Locate the cell with the specified text and output its [X, Y] center coordinate. 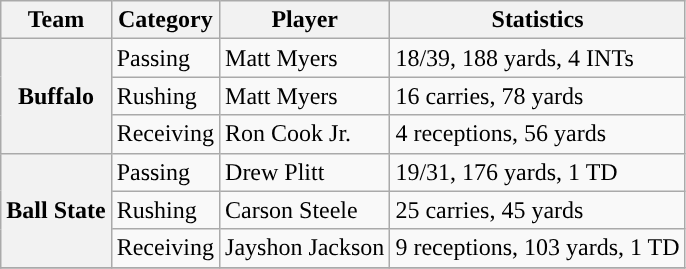
Ron Cook Jr. [305, 134]
Player [305, 20]
Jayshon Jackson [305, 248]
19/31, 176 yards, 1 TD [538, 172]
Buffalo [56, 96]
4 receptions, 56 yards [538, 134]
18/39, 188 yards, 4 INTs [538, 58]
Ball State [56, 210]
Statistics [538, 20]
Category [165, 20]
9 receptions, 103 yards, 1 TD [538, 248]
Drew Plitt [305, 172]
Carson Steele [305, 210]
16 carries, 78 yards [538, 96]
25 carries, 45 yards [538, 210]
Team [56, 20]
